For the text-containing cell, return its midpoint in [x, y] coordinate format. 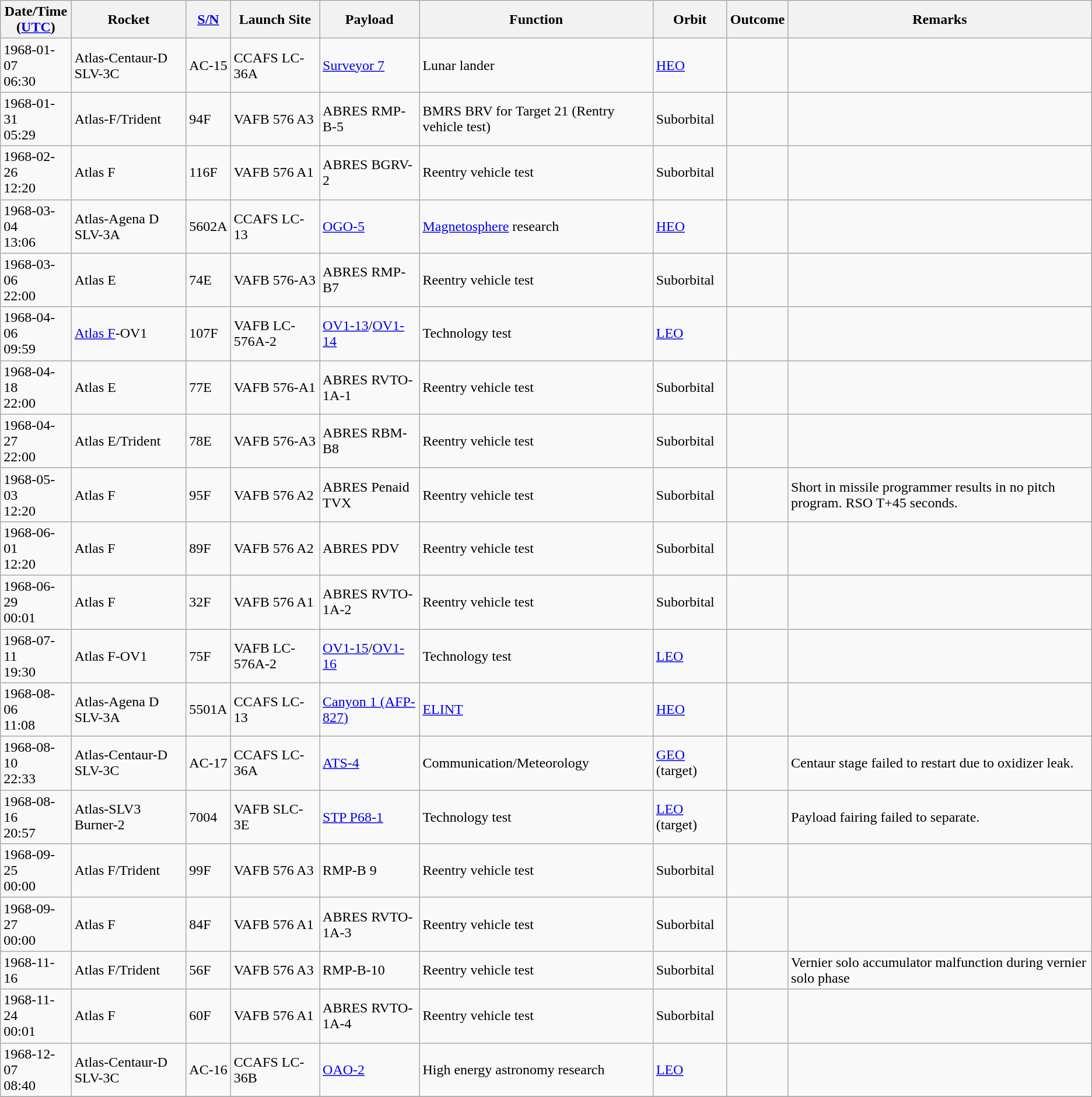
1968-01-0706:30 [36, 65]
OAO-2 [370, 1070]
ABRES Penaid TVX [370, 495]
1968-03-0622:00 [36, 280]
ABRES RBM-B8 [370, 441]
56F [208, 970]
1968-05-0312:20 [36, 495]
VAFB SLC-3E [275, 817]
1968-08-1022:33 [36, 763]
116F [208, 173]
107F [208, 334]
89F [208, 548]
ABRES RVTO-1A-3 [370, 924]
ELINT [536, 710]
5501A [208, 710]
Short in missile programmer results in no pitch program. RSO T+45 seconds. [940, 495]
75F [208, 656]
Communication/Meteorology [536, 763]
Date/Time(UTC) [36, 20]
Atlas E/Trident [128, 441]
Outcome [757, 20]
1968-09-2700:00 [36, 924]
AC-15 [208, 65]
1968-04-1822:00 [36, 387]
Payload fairing failed to separate. [940, 817]
ABRES RVTO-1A-1 [370, 387]
RMP-B 9 [370, 871]
1968-09-2500:00 [36, 871]
STP P68-1 [370, 817]
ABRES RMP-B7 [370, 280]
ABRES BGRV-2 [370, 173]
1968-07-1119:30 [36, 656]
ABRES RMP-B-5 [370, 119]
78E [208, 441]
1968-02-2612:20 [36, 173]
GEO (target) [689, 763]
Magnetosphere research [536, 226]
84F [208, 924]
Payload [370, 20]
1968-03-0413:06 [36, 226]
ABRES RVTO-1A-2 [370, 602]
1968-12-0708:40 [36, 1070]
7004 [208, 817]
Atlas-F/Trident [128, 119]
1968-01-3105:29 [36, 119]
S/N [208, 20]
1968-08-0611:08 [36, 710]
VAFB 576-A1 [275, 387]
CCAFS LC-36B [275, 1070]
60F [208, 1016]
95F [208, 495]
1968-06-0112:20 [36, 548]
Centaur stage failed to restart due to oxidizer leak. [940, 763]
1968-11-16 [36, 970]
Rocket [128, 20]
Atlas-SLV3 Burner-2 [128, 817]
77E [208, 387]
AC-16 [208, 1070]
RMP-B-10 [370, 970]
74E [208, 280]
99F [208, 871]
1968-04-2722:00 [36, 441]
1968-06-2900:01 [36, 602]
Function [536, 20]
OV1-15/OV1-16 [370, 656]
AC-17 [208, 763]
1968-04-0609:59 [36, 334]
OGO-5 [370, 226]
Canyon 1 (AFP-827) [370, 710]
5602A [208, 226]
Lunar lander [536, 65]
Remarks [940, 20]
1968-11-2400:01 [36, 1016]
Vernier solo accumulator malfunction during vernier solo phase [940, 970]
Surveyor 7 [370, 65]
Orbit [689, 20]
Launch Site [275, 20]
ABRES RVTO-1A-4 [370, 1016]
High energy astronomy research [536, 1070]
94F [208, 119]
1968-08-1620:57 [36, 817]
OV1-13/OV1-14 [370, 334]
ABRES PDV [370, 548]
LEO (target) [689, 817]
BMRS BRV for Target 21 (Rentry vehicle test) [536, 119]
32F [208, 602]
ATS-4 [370, 763]
